Capture the cell that displays the provided text and extract its [x, y] central coordinate. 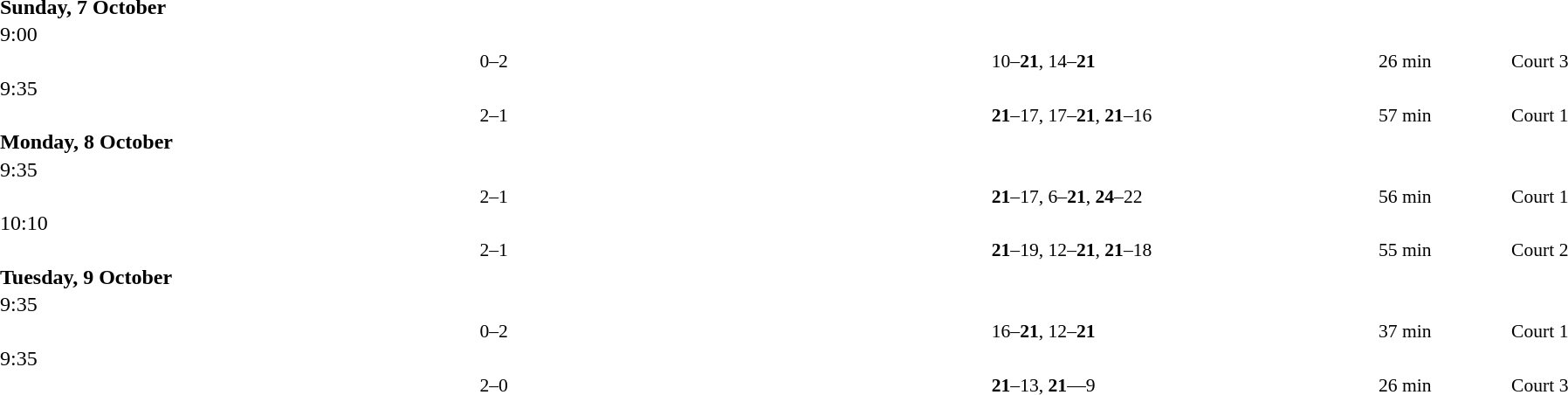
55 min [1442, 250]
16–21, 12–21 [1183, 331]
21–17, 17–21, 21–16 [1183, 115]
57 min [1442, 115]
26 min [1442, 61]
37 min [1442, 331]
56 min [1442, 196]
21–19, 12–21, 21–18 [1183, 250]
21–17, 6–21, 24–22 [1183, 196]
10–21, 14–21 [1183, 61]
